Identify which cell holds the provided text, then report its [X, Y] central coordinate. 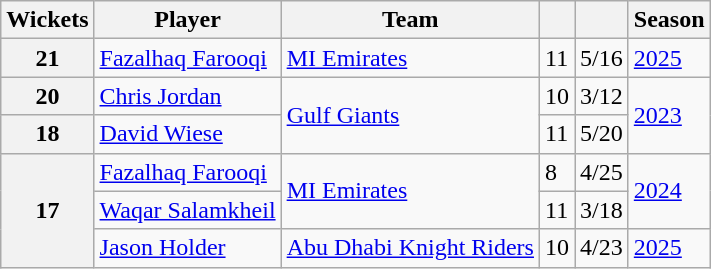
Abu Dhabi Knight Riders [410, 248]
4/23 [602, 248]
2023 [669, 115]
2024 [669, 191]
3/12 [602, 96]
David Wiese [188, 134]
18 [48, 134]
21 [48, 58]
Team [410, 20]
Chris Jordan [188, 96]
Gulf Giants [410, 115]
Player [188, 20]
Season [669, 20]
5/20 [602, 134]
8 [556, 172]
Waqar Salamkheil [188, 210]
20 [48, 96]
4/25 [602, 172]
5/16 [602, 58]
17 [48, 210]
Jason Holder [188, 248]
3/18 [602, 210]
Wickets [48, 20]
